Determine the [X, Y] coordinate at the center of the cell enclosing the given text.  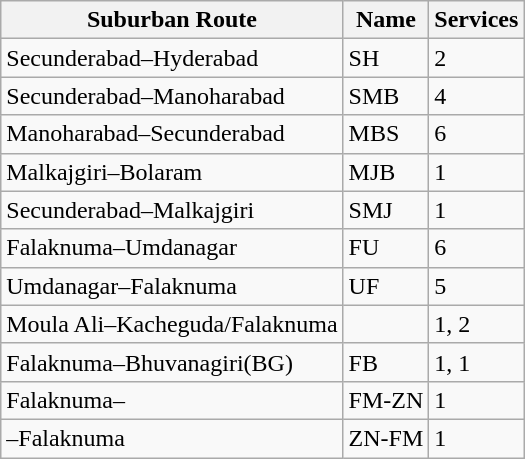
ZN-FM [386, 438]
FB [386, 362]
4 [476, 96]
MJB [386, 172]
SMB [386, 96]
MBS [386, 134]
Falaknuma–Umdanagar [172, 248]
Name [386, 20]
FM-ZN [386, 400]
Malkajgiri–Bolaram [172, 172]
Falaknuma– [172, 400]
Falaknuma–Bhuvanagiri(BG) [172, 362]
1, 2 [476, 324]
5 [476, 286]
Manoharabad–Secunderabad [172, 134]
Suburban Route [172, 20]
Secunderabad–Malkajgiri [172, 210]
Moula Ali–Kacheguda/Falaknuma [172, 324]
–Falaknuma [172, 438]
Secunderabad–Manoharabad [172, 96]
1, 1 [476, 362]
UF [386, 286]
SMJ [386, 210]
Services [476, 20]
Secunderabad–Hyderabad [172, 58]
2 [476, 58]
FU [386, 248]
Umdanagar–Falaknuma [172, 286]
SH [386, 58]
